Extract the (x, y) coordinate from the center of the cell holding the provided text.  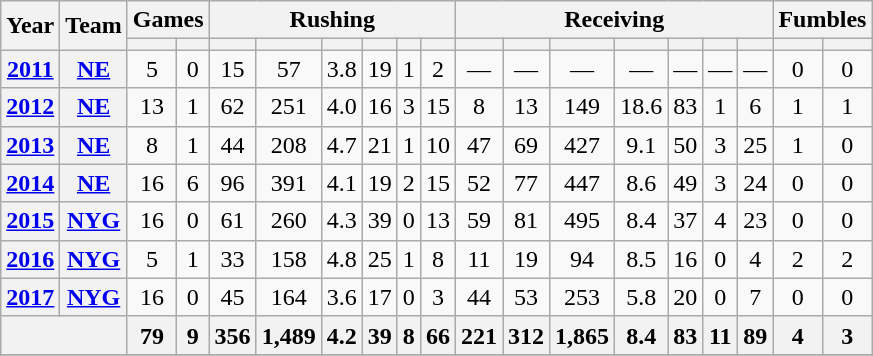
253 (582, 297)
2017 (30, 297)
Fumbles (822, 20)
4.7 (342, 145)
158 (288, 259)
37 (686, 221)
2014 (30, 183)
495 (582, 221)
4.8 (342, 259)
391 (288, 183)
447 (582, 183)
312 (526, 335)
21 (380, 145)
2013 (30, 145)
8.5 (642, 259)
1,489 (288, 335)
47 (478, 145)
20 (686, 297)
57 (288, 69)
24 (756, 183)
Receiving (614, 20)
79 (152, 335)
149 (582, 107)
23 (756, 221)
62 (232, 107)
Team (94, 26)
96 (232, 183)
17 (380, 297)
164 (288, 297)
4.0 (342, 107)
260 (288, 221)
4.1 (342, 183)
18.6 (642, 107)
2015 (30, 221)
2016 (30, 259)
9 (193, 335)
49 (686, 183)
3.8 (342, 69)
2012 (30, 107)
208 (288, 145)
66 (438, 335)
77 (526, 183)
1,865 (582, 335)
7 (756, 297)
59 (478, 221)
94 (582, 259)
89 (756, 335)
33 (232, 259)
251 (288, 107)
4.2 (342, 335)
53 (526, 297)
5.8 (642, 297)
52 (478, 183)
356 (232, 335)
4.3 (342, 221)
Year (30, 26)
2011 (30, 69)
3.6 (342, 297)
50 (686, 145)
Rushing (332, 20)
45 (232, 297)
8.6 (642, 183)
427 (582, 145)
9.1 (642, 145)
61 (232, 221)
81 (526, 221)
69 (526, 145)
Games (168, 20)
10 (438, 145)
221 (478, 335)
